Detect which cell encompasses the target text, then output its (X, Y) center coordinate. 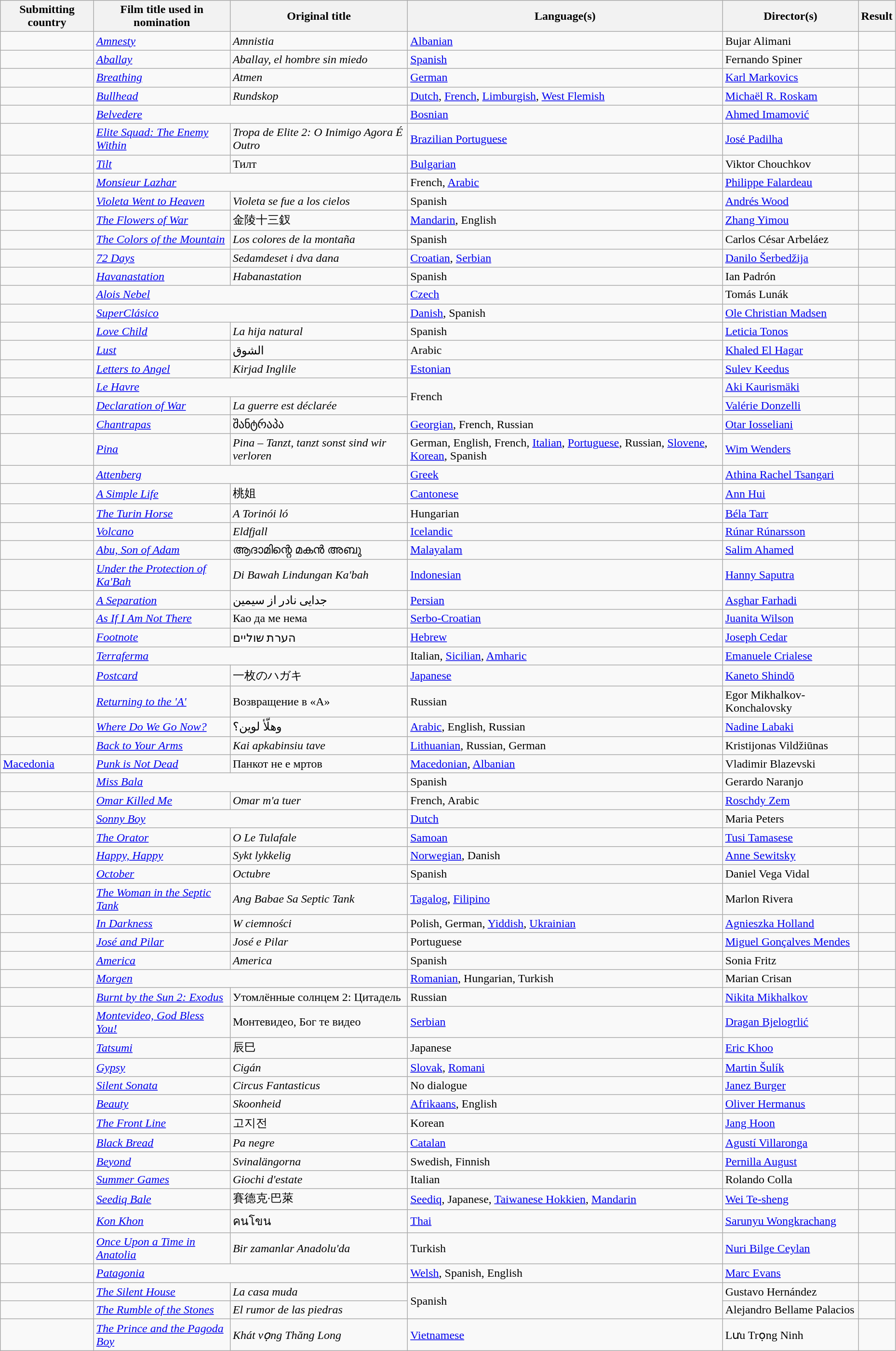
Hebrew (565, 637)
Violeta Went to Heaven (162, 201)
Béla Tarr (790, 513)
Footnote (162, 637)
Ole Christian Madsen (790, 313)
Dragan Bjelogrlić (790, 1022)
Bir zamanlar Anadolu'da (319, 1249)
German (565, 78)
Tomás Lunák (790, 295)
Martin Šulík (790, 1067)
Montevideo, God Bless You! (162, 1022)
Korean (565, 1123)
Eldfjall (319, 531)
A Simple Life (162, 494)
Монтевидео, Бог те видео (319, 1022)
Bulgarian (565, 164)
Danish, Spanish (565, 313)
Havanastation (162, 276)
Viktor Chouchkov (790, 164)
Rúnar Rúnarsson (790, 531)
Tilt (162, 164)
Michaël R. Roskam (790, 96)
คนโขน (319, 1221)
Asghar Farhadi (790, 600)
O Le Tulafale (319, 837)
Kon Khon (162, 1221)
Estonian (565, 369)
Czech (565, 295)
Janez Burger (790, 1086)
Fernando Spiner (790, 59)
La guerre est déclarée (319, 405)
Happy, Happy (162, 855)
Aki Kaurismäki (790, 387)
Omar Killed Me (162, 800)
Sonia Fritz (790, 960)
Cantonese (565, 494)
Oliver Hermanus (790, 1104)
Le Havre (251, 387)
Sonny Boy (251, 819)
Volcano (162, 531)
賽德克·巴萊 (319, 1199)
Burnt by the Sun 2: Exodus (162, 997)
Returning to the 'A' (162, 701)
Tatsumi (162, 1048)
Gustavo Hernández (790, 1292)
Giochi d'estate (319, 1179)
Cigán (319, 1067)
Jang Hoon (790, 1123)
Elite Squad: The Enemy Within (162, 139)
Lưu Trọng Ninh (790, 1335)
Ian Padrón (790, 276)
A Torinói ló (319, 513)
Agustí Villaronga (790, 1143)
The Rumble of the Stones (162, 1310)
The Prince and the Pagoda Boy (162, 1335)
Amnistia (319, 41)
Film title used in nomination (162, 16)
Samoan (565, 837)
Los colores de la montaña (319, 240)
Violeta se fue a los cielos (319, 201)
Omar m'a tuer (319, 800)
Tropa de Elite 2: O Inimigo Agora É Outro (319, 139)
Georgian, French, Russian (565, 424)
Miss Bala (251, 782)
Carlos César Arbeláez (790, 240)
Agnieszka Holland (790, 924)
The Front Line (162, 1123)
Khaled El Hagar (790, 350)
Vladimir Blazevski (790, 764)
Gerardo Naranjo (790, 782)
Rundskop (319, 96)
Vietnamese (565, 1335)
October (162, 874)
Macedonian, Albanian (565, 764)
Alois Nebel (251, 295)
Letters to Angel (162, 369)
German, English, French, Italian, Portuguese, Russian, Slovene, Korean, Spanish (565, 449)
Beauty (162, 1104)
Pa negre (319, 1143)
Director(s) (790, 16)
Declaration of War (162, 405)
Wim Wenders (790, 449)
El rumor de las piedras (319, 1310)
Where Do We Go Now? (162, 727)
Original title (319, 16)
Sedamdeset i dva dana (319, 258)
Hanny Saputra (790, 575)
Habanastation (319, 276)
Bosnian (565, 114)
Attenberg (251, 474)
Breathing (162, 78)
Pina (162, 449)
The Orator (162, 837)
Nikita Mikhalkov (790, 997)
José e Pilar (319, 942)
Polish, German, Yiddish, Ukrainian (565, 924)
The Colors of the Mountain (162, 240)
As If I Am Not There (162, 619)
Summer Games (162, 1179)
Otar Iosseliani (790, 424)
Malayalam (565, 550)
Nadine Labaki (790, 727)
Rolando Colla (790, 1179)
Sarunyu Wongkrachang (790, 1221)
Aballay, el hombre sin miedo (319, 59)
The Silent House (162, 1292)
Marlon Rivera (790, 899)
Kai apkabinsiu tave (319, 745)
Language(s) (565, 16)
Dutch, French, Limburgish, West Flemish (565, 96)
Icelandic (565, 531)
Bullhead (162, 96)
وهلّأ لوين؟ (319, 727)
Albanian (565, 41)
Serbo-Croatian (565, 619)
No dialogue (565, 1086)
Sykt lykkelig (319, 855)
Romanian, Hungarian, Turkish (565, 979)
Back to Your Arms (162, 745)
José and Pilar (162, 942)
Di Bawah Lindungan Ka'bah (319, 575)
SuperClásico (251, 313)
Arabic (565, 350)
Dutch (565, 819)
Seediq, Japanese, Taiwanese Hokkien, Mandarin (565, 1199)
Joseph Cedar (790, 637)
La casa muda (319, 1292)
Skoonheid (319, 1104)
Welsh, Spanish, English (565, 1273)
Slovak, Romani (565, 1067)
Ann Hui (790, 494)
Возвращение в «А» (319, 701)
Croatian, Serbian (565, 258)
Ang Babae Sa Septic Tank (319, 899)
შანტრაპა (319, 424)
Kristijonas Vildžiūnas (790, 745)
Postcard (162, 676)
Zhang Yimou (790, 220)
جدایی نادر از سیمین (319, 600)
Gypsy (162, 1067)
Chantrapas (162, 424)
Portuguese (565, 942)
고지전 (319, 1123)
辰巳 (319, 1048)
Marc Evans (790, 1273)
Patagonia (251, 1273)
72 Days (162, 258)
Philippe Falardeau (790, 182)
Brazilian Portuguese (565, 139)
Egor Mikhalkov-Konchalovsky (790, 701)
Swedish, Finnish (565, 1161)
Aballay (162, 59)
Nuri Bilge Ceylan (790, 1249)
Andrés Wood (790, 201)
Pina – Tanzt, tanzt sonst sind wir verloren (319, 449)
The Woman in the Septic Tank (162, 899)
French (565, 396)
Under the Protection of Ka'Bah (162, 575)
Svinalängorna (319, 1161)
Alejandro Bellame Palacios (790, 1310)
Seediq Bale (162, 1199)
Punk is Not Dead (162, 764)
W ciemności (319, 924)
Afrikaans, English (565, 1104)
Karl Markovics (790, 78)
الشوق (319, 350)
桃姐 (319, 494)
The Flowers of War (162, 220)
Atmen (319, 78)
Octubre (319, 874)
Утомлённые солнцем 2: Цитадель (319, 997)
Khát vọng Thăng Long (319, 1335)
Catalan (565, 1143)
הערת שוליים (319, 637)
Leticia Tonos (790, 331)
Danilo Šerbedžija (790, 258)
Mandarin, English (565, 220)
Silent Sonata (162, 1086)
Тилт (319, 164)
Norwegian, Danish (565, 855)
Wei Te-sheng (790, 1199)
Monsieur Lazhar (251, 182)
Roschdy Zem (790, 800)
Amnesty (162, 41)
ആദാമിന്റെ മകൻ അബു (319, 550)
Hungarian (565, 513)
Valérie Donzelli (790, 405)
Tusi Tamasese (790, 837)
Abu, Son of Adam (162, 550)
Persian (565, 600)
Turkish (565, 1249)
Athina Rachel Tsangari (790, 474)
Serbian (565, 1022)
Terraferma (251, 656)
Love Child (162, 331)
Macedonia (47, 764)
Marian Crisan (790, 979)
Salim Ahamed (790, 550)
José Padilha (790, 139)
Maria Peters (790, 819)
Black Bread (162, 1143)
Anne Sewitsky (790, 855)
Tagalog, Filipino (565, 899)
Miguel Gonçalves Mendes (790, 942)
In Darkness (162, 924)
Beyond (162, 1161)
Once Upon a Time in Anatolia (162, 1249)
Juanita Wilson (790, 619)
金陵十三釵 (319, 220)
Bujar Alimani (790, 41)
Italian, Sicilian, Amharic (565, 656)
Belvedere (251, 114)
Sulev Keedus (790, 369)
Lust (162, 350)
Kaneto Shindō (790, 676)
La hija natural (319, 331)
Thai (565, 1221)
Pernilla August (790, 1161)
Emanuele Crialese (790, 656)
Greek (565, 474)
Italian (565, 1179)
Submitting country (47, 16)
Kirjad Inglile (319, 369)
一枚のハガキ (319, 676)
Daniel Vega Vidal (790, 874)
Circus Fantasticus (319, 1086)
Lithuanian, Russian, German (565, 745)
A Separation (162, 600)
Eric Khoo (790, 1048)
The Turin Horse (162, 513)
Као да ме нема (319, 619)
Morgen (251, 979)
Indonesian (565, 575)
Result (877, 16)
Ahmed Imamović (790, 114)
Arabic, English, Russian (565, 727)
Панкот не е мртов (319, 764)
